From the cell containing the given text, extract its center point as (x, y) coordinate. 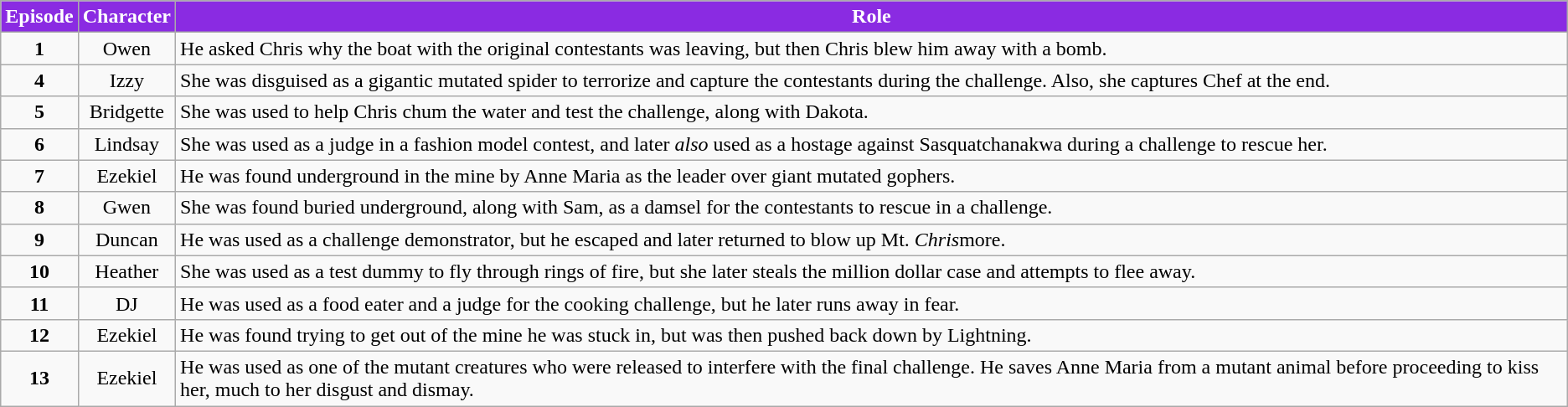
8 (39, 208)
Bridgette (126, 112)
She was used as a judge in a fashion model contest, and later also used as a hostage against Sasquatchanakwa during a challenge to rescue her. (872, 144)
She was used as a test dummy to fly through rings of fire, but she later steals the million dollar case and attempts to flee away. (872, 271)
13 (39, 379)
He was used as a challenge demonstrator, but he escaped and later returned to blow up Mt. Chrismore. (872, 240)
Izzy (126, 80)
4 (39, 80)
Character (126, 17)
He asked Chris why the boat with the original contestants was leaving, but then Chris blew him away with a bomb. (872, 49)
12 (39, 335)
He was used as a food eater and a judge for the cooking challenge, but he later runs away in fear. (872, 303)
11 (39, 303)
Episode (39, 17)
9 (39, 240)
She was disguised as a gigantic mutated spider to terrorize and capture the contestants during the challenge. Also, she captures Chef at the end. (872, 80)
7 (39, 176)
6 (39, 144)
She was used to help Chris chum the water and test the challenge, along with Dakota. (872, 112)
He was found trying to get out of the mine he was stuck in, but was then pushed back down by Lightning. (872, 335)
10 (39, 271)
Lindsay (126, 144)
DJ (126, 303)
Gwen (126, 208)
Heather (126, 271)
He was found underground in the mine by Anne Maria as the leader over giant mutated gophers. (872, 176)
Duncan (126, 240)
She was found buried underground, along with Sam, as a damsel for the contestants to rescue in a challenge. (872, 208)
Owen (126, 49)
1 (39, 49)
Role (872, 17)
5 (39, 112)
